Search for the cell housing the specified text and yield its [x, y] center coordinate. 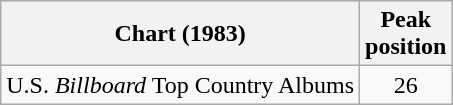
Chart (1983) [180, 34]
Peakposition [406, 34]
26 [406, 85]
U.S. Billboard Top Country Albums [180, 85]
